Capture the cell that displays the provided text and extract its [x, y] central coordinate. 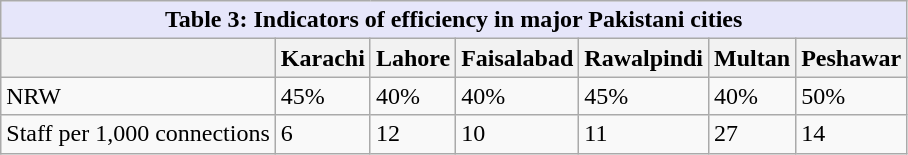
14 [852, 134]
Rawalpindi [644, 58]
11 [644, 134]
Peshawar [852, 58]
27 [752, 134]
Lahore [412, 58]
NRW [138, 96]
Faisalabad [518, 58]
6 [322, 134]
10 [518, 134]
Table 3: Indicators of efficiency in major Pakistani cities [454, 20]
50% [852, 96]
Multan [752, 58]
Karachi [322, 58]
12 [412, 134]
Staff per 1,000 connections [138, 134]
